Provide the [X, Y] coordinate of the cell's center where the given text is located.  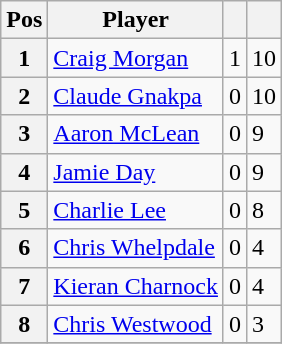
5 [24, 210]
Charlie Lee [136, 210]
7 [24, 286]
Claude Gnakpa [136, 96]
Player [136, 20]
Aaron McLean [136, 134]
Chris Whelpdale [136, 248]
Jamie Day [136, 172]
Kieran Charnock [136, 286]
2 [24, 96]
Pos [24, 20]
Craig Morgan [136, 58]
6 [24, 248]
Chris Westwood [136, 324]
